Return the (X, Y) coordinate for the center point of the cell that contains the specified text.  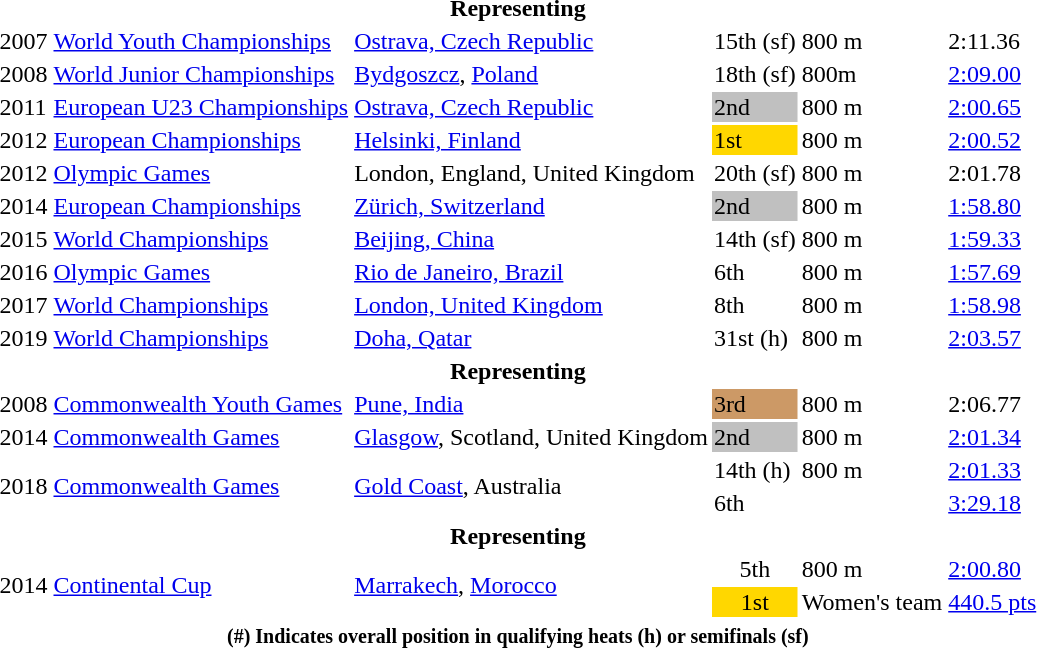
Bydgoszcz, Poland (532, 74)
Doha, Qatar (532, 338)
Glasgow, Scotland, United Kingdom (532, 437)
20th (sf) (754, 173)
World Youth Championships (201, 41)
Women's team (872, 602)
Gold Coast, Australia (532, 486)
Continental Cup (201, 586)
3rd (754, 404)
Rio de Janeiro, Brazil (532, 272)
8th (754, 305)
14th (sf) (754, 239)
15th (sf) (754, 41)
31st (h) (754, 338)
14th (h) (754, 470)
Marrakech, Morocco (532, 586)
5th (754, 569)
London, England, United Kingdom (532, 173)
800m (872, 74)
World Junior Championships (201, 74)
European U23 Championships (201, 107)
Zürich, Switzerland (532, 206)
London, United Kingdom (532, 305)
Commonwealth Youth Games (201, 404)
Helsinki, Finland (532, 140)
Pune, India (532, 404)
Beijing, China (532, 239)
18th (sf) (754, 74)
